Return (x, y) of the center of cell containing provided text 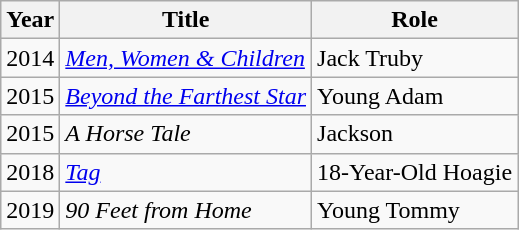
Title (186, 20)
Young Tommy (415, 210)
Year (30, 20)
Jack Truby (415, 58)
Jackson (415, 134)
Beyond the Farthest Star (186, 96)
Role (415, 20)
2014 (30, 58)
Young Adam (415, 96)
90 Feet from Home (186, 210)
2018 (30, 172)
2019 (30, 210)
18-Year-Old Hoagie (415, 172)
A Horse Tale (186, 134)
Tag (186, 172)
Men, Women & Children (186, 58)
